Provide the (x, y) coordinate of the cell's center where the given text is located.  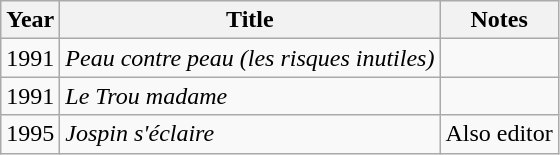
1995 (30, 134)
Peau contre peau (les risques inutiles) (250, 58)
Le Trou madame (250, 96)
Also editor (499, 134)
Title (250, 20)
Jospin s'éclaire (250, 134)
Year (30, 20)
Notes (499, 20)
